Pinpoint the cell where the given text exists, returning its (x, y) midpoint coordinate. 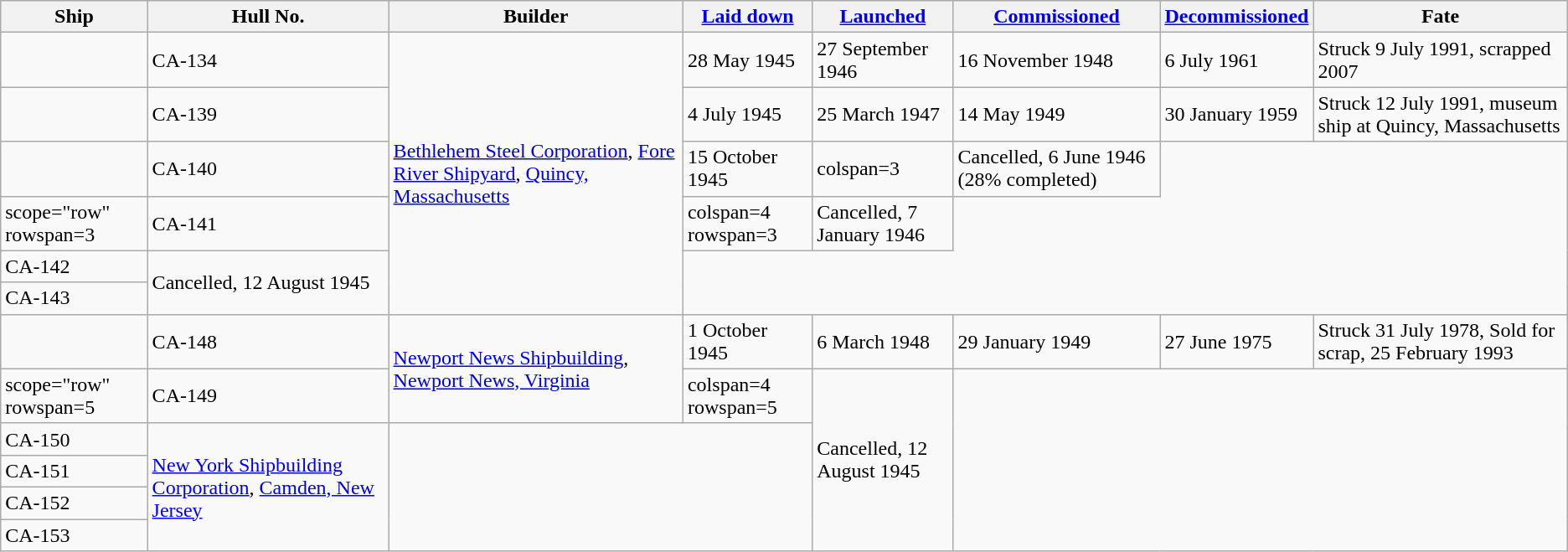
CA-142 (74, 266)
Builder (536, 17)
CA-153 (74, 535)
Struck 12 July 1991, museum ship at Quincy, Massachusetts (1441, 114)
1 October 1945 (747, 342)
CA-152 (74, 503)
25 March 1947 (883, 114)
Struck 9 July 1991, scrapped 2007 (1441, 60)
CA-149 (268, 395)
15 October 1945 (747, 169)
29 January 1949 (1057, 342)
colspan=4 rowspan=3 (747, 223)
Bethlehem Steel Corporation, Fore River Shipyard, Quincy, Massachusetts (536, 173)
Cancelled, 6 June 1946 (28% completed) (1057, 169)
CA-150 (74, 439)
CA-134 (268, 60)
Ship (74, 17)
14 May 1949 (1057, 114)
scope="row" rowspan=5 (74, 395)
Struck 31 July 1978, Sold for scrap, 25 February 1993 (1441, 342)
scope="row" rowspan=3 (74, 223)
Newport News Shipbuilding, Newport News, Virginia (536, 369)
27 September 1946 (883, 60)
CA-141 (268, 223)
28 May 1945 (747, 60)
6 July 1961 (1236, 60)
CA-148 (268, 342)
colspan=4 rowspan=5 (747, 395)
Decommissioned (1236, 17)
Laid down (747, 17)
6 March 1948 (883, 342)
30 January 1959 (1236, 114)
New York Shipbuilding Corporation, Camden, New Jersey (268, 487)
4 July 1945 (747, 114)
CA-143 (74, 298)
CA-140 (268, 169)
Commissioned (1057, 17)
CA-139 (268, 114)
colspan=3 (883, 169)
CA-151 (74, 471)
16 November 1948 (1057, 60)
Cancelled, 7 January 1946 (883, 223)
Launched (883, 17)
Hull No. (268, 17)
27 June 1975 (1236, 342)
Fate (1441, 17)
